Return (x, y) of the center of cell containing provided text 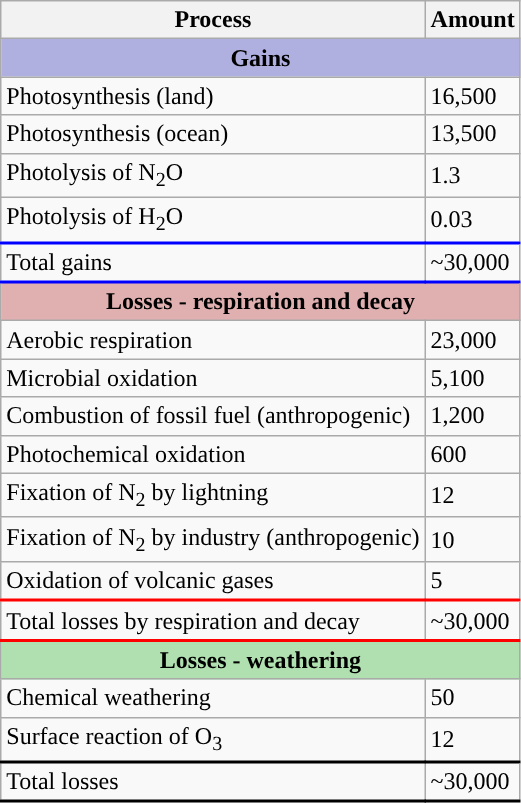
5 (472, 582)
1.3 (472, 175)
10 (472, 539)
Total losses by respiration and decay (213, 621)
600 (472, 454)
Photosynthesis (ocean) (213, 134)
23,000 (472, 340)
Photosynthesis (land) (213, 96)
Gains (260, 58)
Fixation of N2 by lightning (213, 495)
Fixation of N2 by industry (anthropogenic) (213, 539)
13,500 (472, 134)
Combustion of fossil fuel (anthropogenic) (213, 416)
Losses - respiration and decay (260, 302)
Microbial oxidation (213, 378)
16,500 (472, 96)
5,100 (472, 378)
Losses - weathering (260, 660)
Total losses (213, 782)
Oxidation of volcanic gases (213, 582)
1,200 (472, 416)
0.03 (472, 220)
Photochemical oxidation (213, 454)
Photolysis of H2O (213, 220)
50 (472, 698)
Total gains (213, 262)
Chemical weathering (213, 698)
Process (213, 20)
Surface reaction of O3 (213, 740)
Photolysis of N2O (213, 175)
Aerobic respiration (213, 340)
Amount (472, 20)
